Return [X, Y] of the center of cell containing provided text 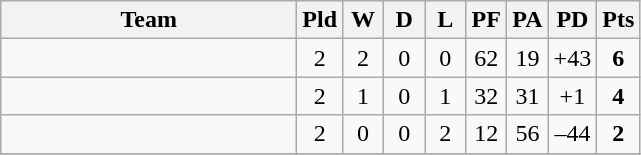
PF [486, 20]
19 [528, 58]
4 [618, 96]
12 [486, 134]
PD [572, 20]
PA [528, 20]
–44 [572, 134]
L [446, 20]
56 [528, 134]
62 [486, 58]
6 [618, 58]
W [364, 20]
+43 [572, 58]
+1 [572, 96]
31 [528, 96]
D [404, 20]
Pld [320, 20]
Team [149, 20]
32 [486, 96]
Pts [618, 20]
